Locate the cell with the specified text and output its [X, Y] center coordinate. 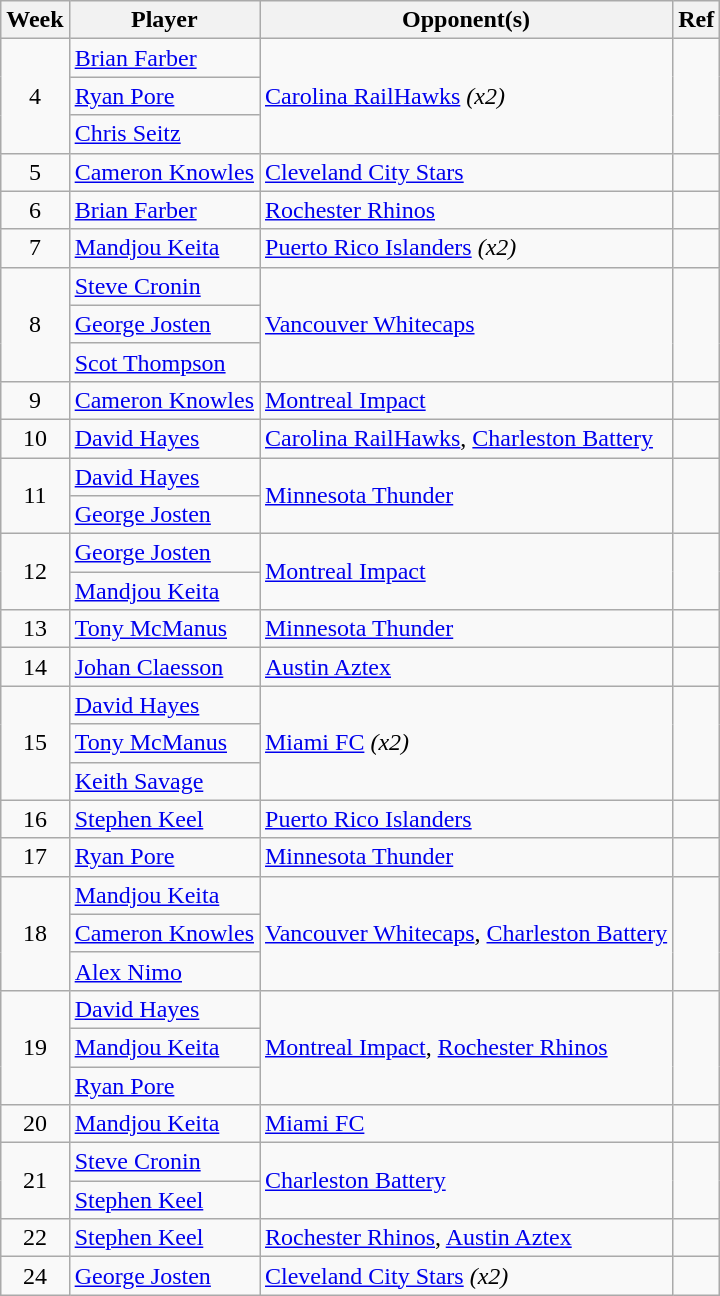
Vancouver Whitecaps [466, 324]
17 [35, 857]
10 [35, 438]
Cleveland City Stars [466, 172]
Rochester Rhinos [466, 210]
9 [35, 400]
12 [35, 572]
Cleveland City Stars (x2) [466, 1276]
Player [164, 20]
Chris Seitz [164, 134]
Miami FC (x2) [466, 743]
22 [35, 1238]
Alex Nimo [164, 971]
8 [35, 324]
Scot Thompson [164, 362]
21 [35, 1181]
Rochester Rhinos, Austin Aztex [466, 1238]
Carolina RailHawks, Charleston Battery [466, 438]
14 [35, 667]
15 [35, 743]
6 [35, 210]
11 [35, 496]
Vancouver Whitecaps, Charleston Battery [466, 933]
Ref [696, 20]
Miami FC [466, 1124]
Puerto Rico Islanders (x2) [466, 248]
Week [35, 20]
18 [35, 933]
Charleston Battery [466, 1181]
Austin Aztex [466, 667]
16 [35, 819]
Keith Savage [164, 781]
Carolina RailHawks (x2) [466, 96]
Puerto Rico Islanders [466, 819]
19 [35, 1047]
4 [35, 96]
24 [35, 1276]
Opponent(s) [466, 20]
Montreal Impact, Rochester Rhinos [466, 1047]
13 [35, 629]
5 [35, 172]
20 [35, 1124]
7 [35, 248]
Johan Claesson [164, 667]
